Return the [x, y] coordinate for the center point of the cell that contains the specified text.  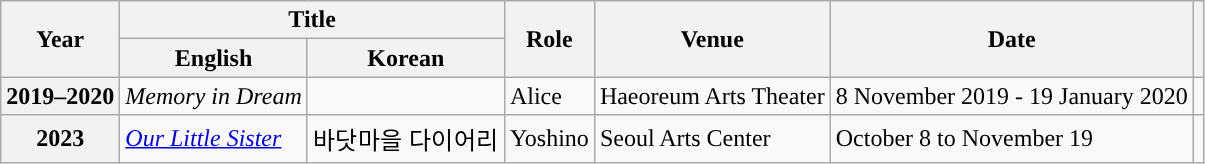
Title [312, 20]
Yoshino [549, 138]
Venue [712, 39]
2023 [60, 138]
Date [1012, 39]
Korean [406, 58]
바닷마을 다이어리 [406, 138]
October 8 to November 19 [1012, 138]
8 November 2019 - 19 January 2020 [1012, 96]
English [214, 58]
Role [549, 39]
Haeoreum Arts Theater [712, 96]
Alice [549, 96]
Seoul Arts Center [712, 138]
Memory in Dream [214, 96]
2019–2020 [60, 96]
Our Little Sister [214, 138]
Year [60, 39]
